From the cell containing the given text, extract its center point as (X, Y) coordinate. 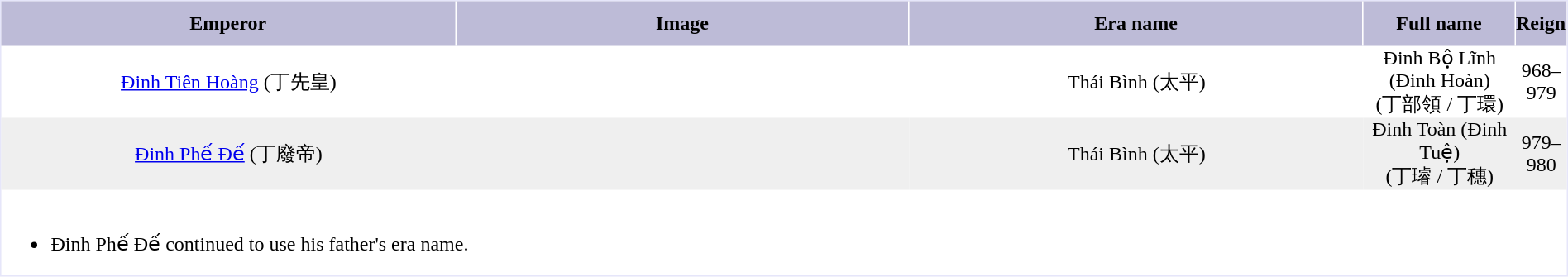
979–980 (1542, 154)
Image (683, 24)
Đinh Phế Đế continued to use his father's era name. (759, 233)
968–979 (1542, 83)
Đinh Tiên Hoàng (丁先皇) (229, 83)
Emperor (229, 24)
Đinh Bộ Lĩnh (Đinh Hoàn)(丁部領 / 丁環) (1440, 83)
Reign (1542, 24)
Đinh Phế Đế (丁廢帝) (229, 154)
Đinh Toàn (Đinh Tuệ)(丁璿 / 丁穗) (1440, 154)
Full name (1440, 24)
Era name (1136, 24)
